Locate the cell with the specified text and output its (X, Y) center coordinate. 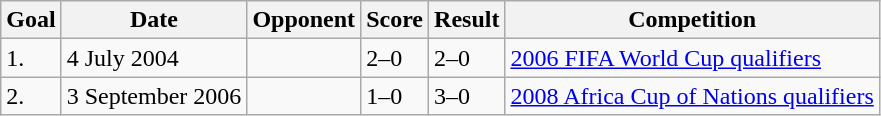
2008 Africa Cup of Nations qualifiers (692, 96)
Score (395, 20)
2. (31, 96)
Date (154, 20)
Result (467, 20)
2006 FIFA World Cup qualifiers (692, 58)
1. (31, 58)
4 July 2004 (154, 58)
1–0 (395, 96)
3 September 2006 (154, 96)
Competition (692, 20)
3–0 (467, 96)
Goal (31, 20)
Opponent (304, 20)
